Pinpoint the cell where the given text exists, returning its [X, Y] midpoint coordinate. 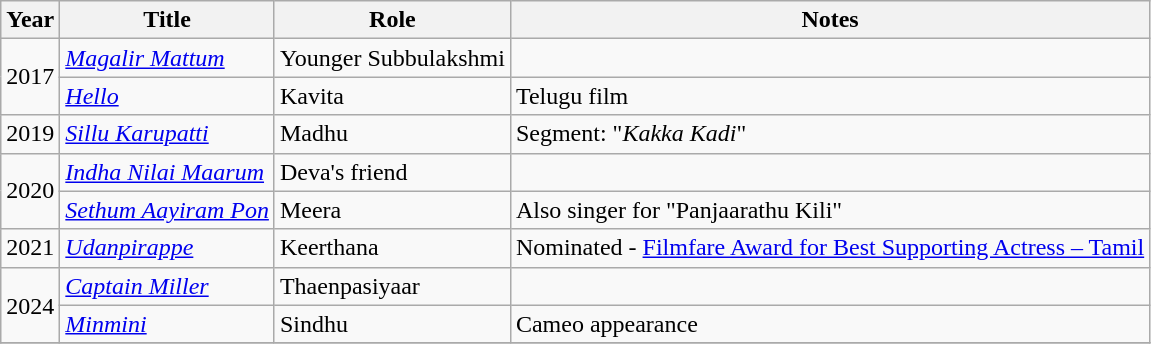
Sethum Aayiram Pon [168, 210]
Kavita [392, 96]
2017 [30, 77]
Notes [830, 20]
Year [30, 20]
Segment: "Kakka Kadi" [830, 134]
Title [168, 20]
Madhu [392, 134]
Sindhu [392, 324]
Meera [392, 210]
Thaenpasiyaar [392, 286]
Nominated - Filmfare Award for Best Supporting Actress – Tamil [830, 248]
2020 [30, 191]
Magalir Mattum [168, 58]
2019 [30, 134]
2021 [30, 248]
Sillu Karupatti [168, 134]
Role [392, 20]
Indha Nilai Maarum [168, 172]
Captain Miller [168, 286]
Also singer for "Panjaarathu Kili" [830, 210]
Younger Subbulakshmi [392, 58]
2024 [30, 305]
Udanpirappe [168, 248]
Minmini [168, 324]
Keerthana [392, 248]
Deva's friend [392, 172]
Hello [168, 96]
Cameo appearance [830, 324]
Telugu film [830, 96]
